For the text-containing cell, return its midpoint in [x, y] coordinate format. 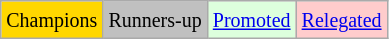
Runners-up [155, 20]
Champions [52, 20]
Promoted [252, 20]
Relegated [342, 20]
